For the text-containing cell, return its midpoint in (x, y) coordinate format. 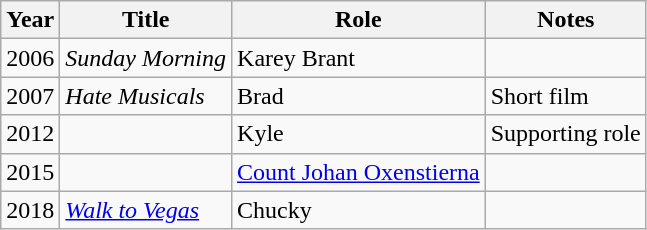
Brad (359, 96)
Karey Brant (359, 58)
Kyle (359, 134)
Short film (566, 96)
Title (146, 20)
Sunday Morning (146, 58)
Hate Musicals (146, 96)
2012 (30, 134)
Count Johan Oxenstierna (359, 172)
Walk to Vegas (146, 210)
2007 (30, 96)
2015 (30, 172)
Chucky (359, 210)
Notes (566, 20)
Year (30, 20)
2006 (30, 58)
Supporting role (566, 134)
Role (359, 20)
2018 (30, 210)
